Scan for the cell matching the given text and deliver its [x, y] coordinate at center. 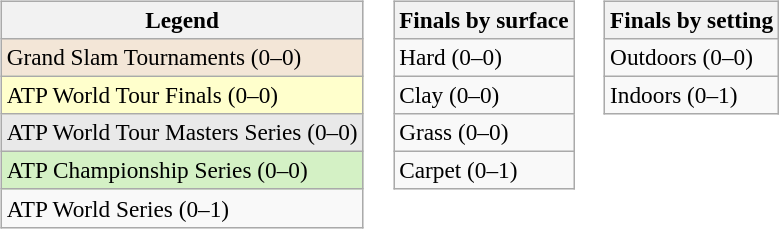
Indoors (0–1) [692, 95]
ATP Championship Series (0–0) [182, 171]
Legend [182, 20]
Finals by setting [692, 20]
Outdoors (0–0) [692, 57]
Finals by surface [484, 20]
ATP World Tour Masters Series (0–0) [182, 133]
ATP World Tour Finals (0–0) [182, 95]
Grass (0–0) [484, 133]
ATP World Series (0–1) [182, 208]
Carpet (0–1) [484, 171]
Clay (0–0) [484, 95]
Hard (0–0) [484, 57]
Grand Slam Tournaments (0–0) [182, 57]
